Search for the cell housing the specified text and yield its (x, y) center coordinate. 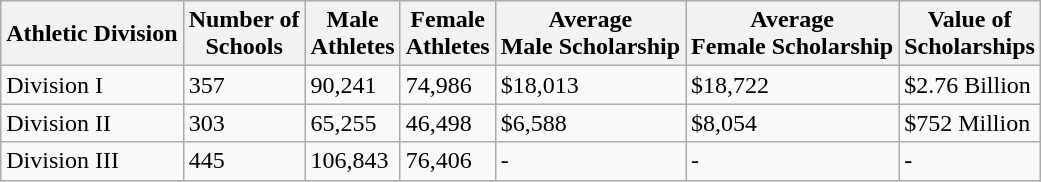
90,241 (352, 85)
445 (244, 161)
Number ofSchools (244, 34)
65,255 (352, 123)
$6,588 (590, 123)
Division I (92, 85)
Value ofScholarships (970, 34)
Athletic Division (92, 34)
FemaleAthletes (448, 34)
$18,722 (792, 85)
357 (244, 85)
$2.76 Billion (970, 85)
$752 Million (970, 123)
46,498 (448, 123)
76,406 (448, 161)
303 (244, 123)
AverageFemale Scholarship (792, 34)
AverageMale Scholarship (590, 34)
$8,054 (792, 123)
74,986 (448, 85)
Division II (92, 123)
Division III (92, 161)
$18,013 (590, 85)
106,843 (352, 161)
MaleAthletes (352, 34)
